Return the [x, y] coordinate for the center point of the cell that contains the specified text.  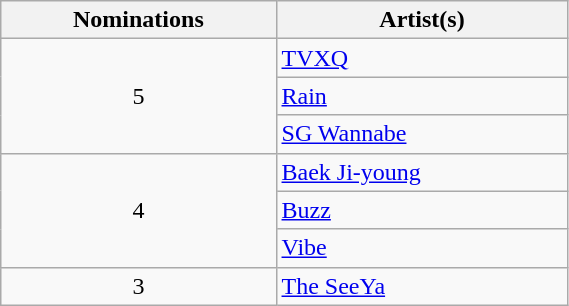
3 [138, 286]
Baek Ji-young [422, 172]
The SeeYa [422, 286]
4 [138, 210]
5 [138, 96]
Vibe [422, 248]
SG Wannabe [422, 134]
TVXQ [422, 58]
Buzz [422, 210]
Rain [422, 96]
Nominations [138, 20]
Artist(s) [422, 20]
